Detect which cell encompasses the target text, then output its [X, Y] center coordinate. 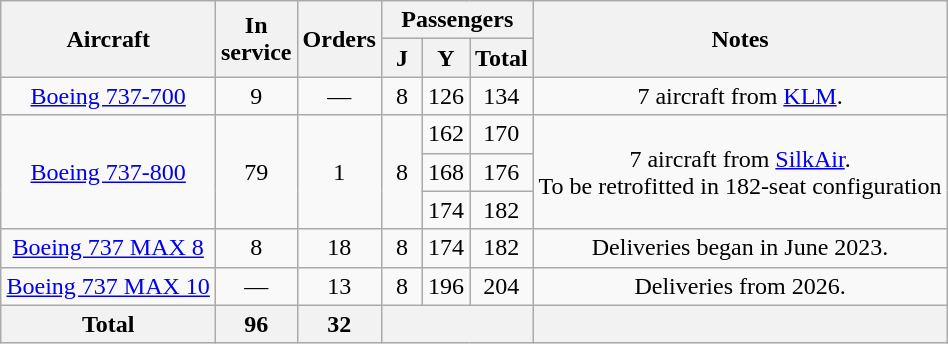
168 [446, 172]
Boeing 737 MAX 10 [108, 286]
176 [502, 172]
13 [339, 286]
162 [446, 134]
126 [446, 96]
J [402, 58]
Boeing 737-800 [108, 172]
Deliveries from 2026. [740, 286]
Passengers [457, 20]
170 [502, 134]
Boeing 737 MAX 8 [108, 248]
Deliveries began in June 2023. [740, 248]
7 aircraft from KLM. [740, 96]
18 [339, 248]
32 [339, 324]
204 [502, 286]
96 [256, 324]
196 [446, 286]
In service [256, 39]
7 aircraft from SilkAir.To be retrofitted in 182-seat configuration [740, 172]
1 [339, 172]
79 [256, 172]
9 [256, 96]
Boeing 737-700 [108, 96]
Aircraft [108, 39]
Orders [339, 39]
134 [502, 96]
Y [446, 58]
Notes [740, 39]
